Return (x, y) of the center of cell containing provided text 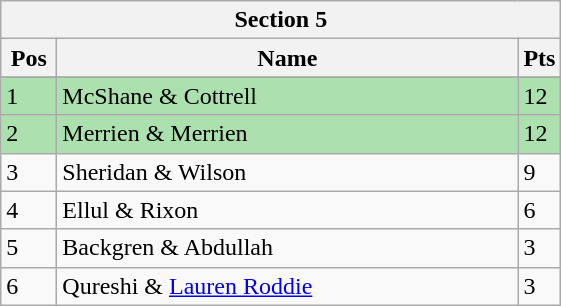
5 (29, 248)
1 (29, 96)
Section 5 (281, 20)
Backgren & Abdullah (288, 248)
2 (29, 134)
Pos (29, 58)
Name (288, 58)
Merrien & Merrien (288, 134)
Ellul & Rixon (288, 210)
9 (540, 172)
Qureshi & Lauren Roddie (288, 286)
Pts (540, 58)
4 (29, 210)
Sheridan & Wilson (288, 172)
McShane & Cottrell (288, 96)
